Determine the [x, y] coordinate at the center of the cell enclosing the given text.  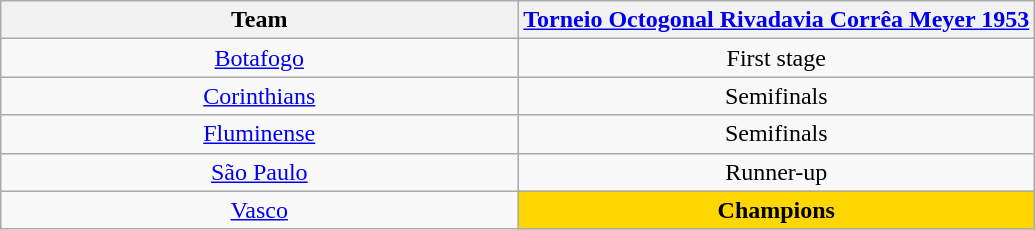
Vasco [260, 210]
Torneio Octogonal Rivadavia Corrêa Meyer 1953 [776, 20]
First stage [776, 58]
Team [260, 20]
Fluminense [260, 134]
Champions [776, 210]
Corinthians [260, 96]
Runner-up [776, 172]
Botafogo [260, 58]
São Paulo [260, 172]
